Locate the cell with the specified text and output its (x, y) center coordinate. 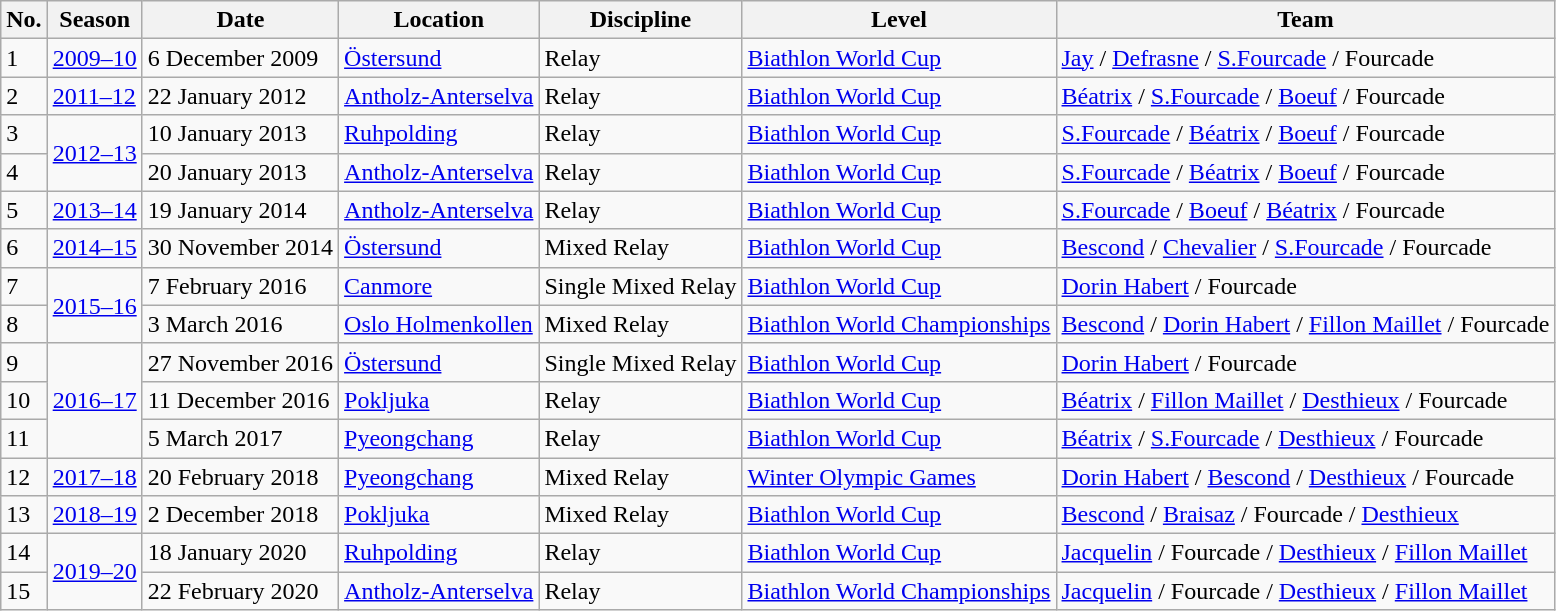
2019–20 (94, 572)
8 (24, 324)
Level (899, 20)
Dorin Habert / Bescond / Desthieux / Fourcade (1306, 477)
22 February 2020 (240, 591)
3 March 2016 (240, 324)
Béatrix / S.Fourcade / Boeuf / Fourcade (1306, 96)
13 (24, 515)
2015–16 (94, 305)
10 January 2013 (240, 134)
Bescond / Chevalier / S.Fourcade / Fourcade (1306, 248)
2014–15 (94, 248)
20 January 2013 (240, 172)
2013–14 (94, 210)
2018–19 (94, 515)
Discipline (640, 20)
7 February 2016 (240, 286)
14 (24, 553)
Bescond / Braisaz / Fourcade / Desthieux (1306, 515)
11 (24, 438)
Béatrix / S.Fourcade / Desthieux / Fourcade (1306, 438)
30 November 2014 (240, 248)
Season (94, 20)
S.Fourcade / Boeuf / Béatrix / Fourcade (1306, 210)
5 (24, 210)
22 January 2012 (240, 96)
5 March 2017 (240, 438)
Date (240, 20)
Jay / Defrasne / S.Fourcade / Fourcade (1306, 58)
Location (439, 20)
6 December 2009 (240, 58)
19 January 2014 (240, 210)
20 February 2018 (240, 477)
No. (24, 20)
4 (24, 172)
2011–12 (94, 96)
2012–13 (94, 153)
2 December 2018 (240, 515)
Bescond / Dorin Habert / Fillon Maillet / Fourcade (1306, 324)
1 (24, 58)
Team (1306, 20)
Béatrix / Fillon Maillet / Desthieux / Fourcade (1306, 400)
18 January 2020 (240, 553)
27 November 2016 (240, 362)
12 (24, 477)
Winter Olympic Games (899, 477)
3 (24, 134)
15 (24, 591)
2 (24, 96)
9 (24, 362)
Canmore (439, 286)
Oslo Holmenkollen (439, 324)
2009–10 (94, 58)
2017–18 (94, 477)
10 (24, 400)
11 December 2016 (240, 400)
7 (24, 286)
2016–17 (94, 400)
6 (24, 248)
